Determine the [X, Y] coordinate at the center of the cell enclosing the given text.  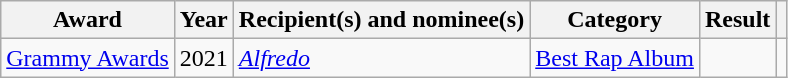
Recipient(s) and nominee(s) [381, 20]
2021 [204, 58]
Alfredo [381, 58]
Category [615, 20]
Result [737, 20]
Award [88, 20]
Year [204, 20]
Best Rap Album [615, 58]
Grammy Awards [88, 58]
